For the text-containing cell, return its midpoint in [x, y] coordinate format. 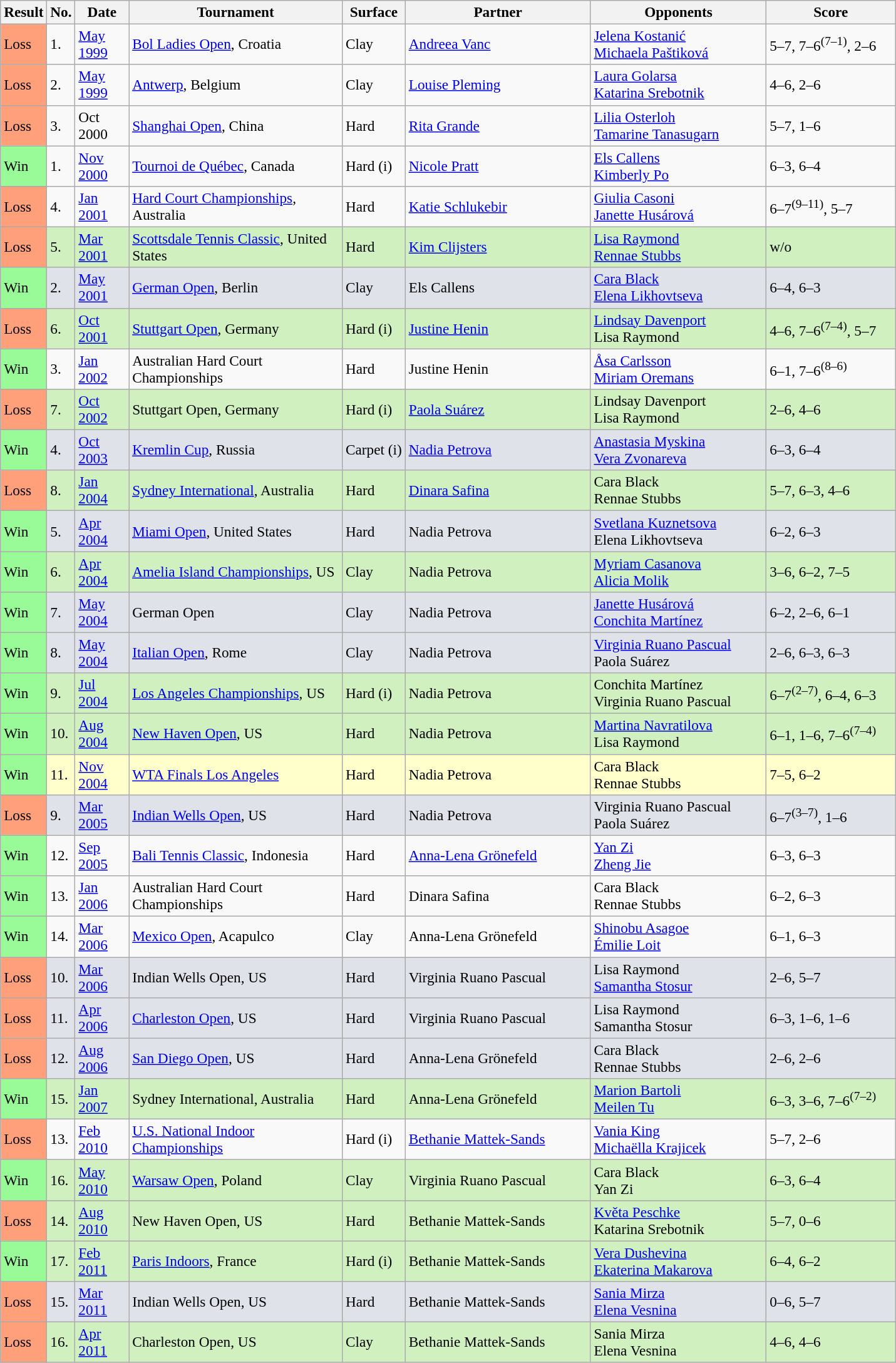
5–7, 0–6 [831, 1221]
5–7, 7–6(7–1), 2–6 [831, 44]
Aug 2010 [102, 1221]
Martina Navratilova Lisa Raymond [679, 734]
Katie Schlukebir [498, 207]
Italian Open, Rome [235, 652]
Bali Tennis Classic, Indonesia [235, 855]
Conchita Martínez Virginia Ruano Pascual [679, 694]
Los Angeles Championships, US [235, 694]
Åsa Carlsson Miriam Oremans [679, 368]
5–7, 6–3, 4–6 [831, 491]
Tournament [235, 12]
Els Callens Kimberly Po [679, 165]
Myriam Casanova Alicia Molik [679, 571]
Kim Clijsters [498, 247]
Date [102, 12]
Nov 2004 [102, 774]
Carpet (i) [374, 450]
Paris Indoors, France [235, 1261]
WTA Finals Los Angeles [235, 774]
Yan Zi Zheng Jie [679, 855]
Marion Bartoli Meilen Tu [679, 1098]
Vania King Michaëlla Krajicek [679, 1139]
Oct 2000 [102, 125]
U.S. National Indoor Championships [235, 1139]
Lisa Raymond Rennae Stubbs [679, 247]
Shanghai Open, China [235, 125]
Result [24, 12]
Shinobu Asagoe Émilie Loit [679, 937]
San Diego Open, US [235, 1058]
17. [61, 1261]
Miami Open, United States [235, 531]
6–1, 1–6, 7–6(7–4) [831, 734]
Warsaw Open, Poland [235, 1180]
Bol Ladies Open, Croatia [235, 44]
4–6, 4–6 [831, 1342]
Nicole Pratt [498, 165]
Nov 2000 [102, 165]
Jan 2004 [102, 491]
German Open, Berlin [235, 288]
Jelena Kostanić Michaela Paštiková [679, 44]
Oct 2002 [102, 409]
Cara Black Elena Likhovtseva [679, 288]
Partner [498, 12]
Apr 2011 [102, 1342]
Oct 2001 [102, 328]
Jan 2002 [102, 368]
Jan 2001 [102, 207]
Tournoi de Québec, Canada [235, 165]
Antwerp, Belgium [235, 85]
Jan 2006 [102, 895]
Louise Pleming [498, 85]
Els Callens [498, 288]
Mar 2005 [102, 815]
Paola Suárez [498, 409]
May 2010 [102, 1180]
Květa Peschke Katarina Srebotnik [679, 1221]
Rita Grande [498, 125]
6–7(3–7), 1–6 [831, 815]
Mexico Open, Acapulco [235, 937]
Scottsdale Tennis Classic, United States [235, 247]
3–6, 6–2, 7–5 [831, 571]
4–6, 2–6 [831, 85]
Lilia Osterloh Tamarine Tanasugarn [679, 125]
6–7(2–7), 6–4, 6–3 [831, 694]
w/o [831, 247]
Score [831, 12]
5–7, 2–6 [831, 1139]
6–3, 1–6, 1–6 [831, 1018]
German Open [235, 612]
Amelia Island Championships, US [235, 571]
Surface [374, 12]
2–6, 2–6 [831, 1058]
Oct 2003 [102, 450]
Opponents [679, 12]
6–1, 6–3 [831, 937]
6–3, 6–3 [831, 855]
4–6, 7–6(7–4), 5–7 [831, 328]
Svetlana Kuznetsova Elena Likhovtseva [679, 531]
6–3, 3–6, 7–6(7–2) [831, 1098]
Janette Husárová Conchita Martínez [679, 612]
5–7, 1–6 [831, 125]
Mar 2001 [102, 247]
Jul 2004 [102, 694]
Aug 2004 [102, 734]
Feb 2010 [102, 1139]
Mar 2011 [102, 1301]
6–4, 6–2 [831, 1261]
7–5, 6–2 [831, 774]
Jan 2007 [102, 1098]
6–2, 2–6, 6–1 [831, 612]
6–1, 7–6(8–6) [831, 368]
Sep 2005 [102, 855]
No. [61, 12]
0–6, 5–7 [831, 1301]
Vera Dushevina Ekaterina Makarova [679, 1261]
2–6, 4–6 [831, 409]
Giulia Casoni Janette Husárová [679, 207]
6–4, 6–3 [831, 288]
Anastasia Myskina Vera Zvonareva [679, 450]
2–6, 6–3, 6–3 [831, 652]
Apr 2006 [102, 1018]
May 2001 [102, 288]
Aug 2006 [102, 1058]
Kremlin Cup, Russia [235, 450]
Andreea Vanc [498, 44]
6–7(9–11), 5–7 [831, 207]
Hard Court Championships, Australia [235, 207]
Feb 2011 [102, 1261]
2–6, 5–7 [831, 977]
Laura Golarsa Katarina Srebotnik [679, 85]
Cara Black Yan Zi [679, 1180]
